Return [x, y] of the center of cell containing provided text 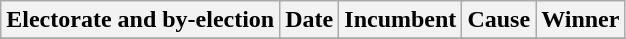
Winner [580, 20]
Cause [499, 20]
Date [310, 20]
Electorate and by-election [140, 20]
Incumbent [400, 20]
